Detect which cell encompasses the target text, then output its [x, y] center coordinate. 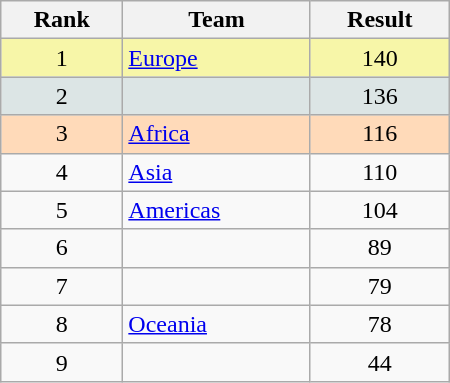
104 [380, 210]
140 [380, 58]
Africa [216, 134]
7 [62, 286]
4 [62, 172]
136 [380, 96]
3 [62, 134]
2 [62, 96]
8 [62, 324]
116 [380, 134]
44 [380, 362]
89 [380, 248]
78 [380, 324]
Europe [216, 58]
Rank [62, 20]
5 [62, 210]
Oceania [216, 324]
110 [380, 172]
1 [62, 58]
Asia [216, 172]
Americas [216, 210]
9 [62, 362]
Result [380, 20]
Team [216, 20]
79 [380, 286]
6 [62, 248]
